Determine the [X, Y] coordinate at the center of the cell enclosing the given text.  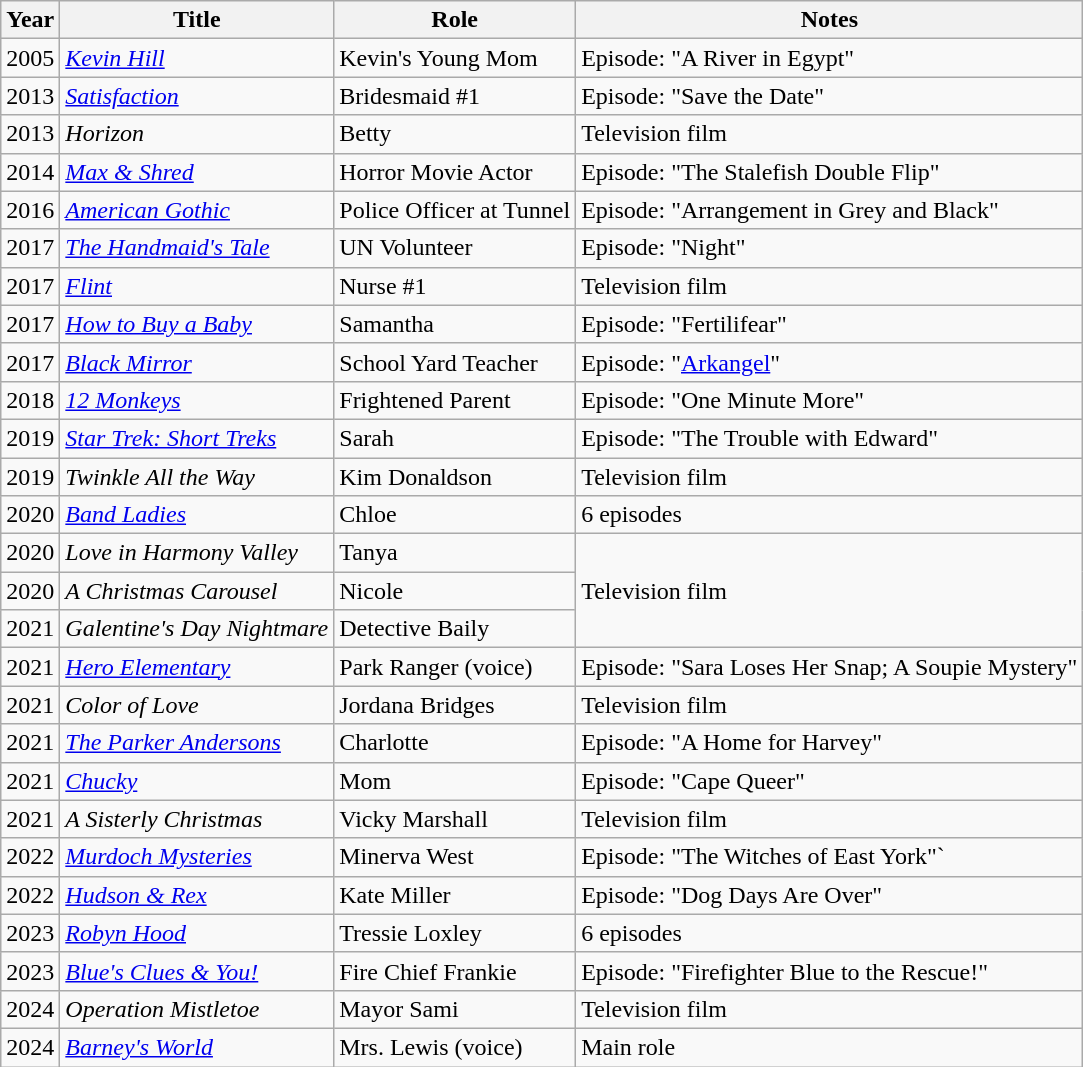
Love in Harmony Valley [197, 553]
Twinkle All the Way [197, 477]
Episode: "One Minute More" [830, 400]
Frightened Parent [455, 400]
The Handmaid's Tale [197, 248]
Tanya [455, 553]
Robyn Hood [197, 933]
Bridesmaid #1 [455, 96]
Episode: "The Stalefish Double Flip" [830, 172]
Black Mirror [197, 362]
Episode: "The Trouble with Edward" [830, 438]
Nicole [455, 591]
Park Ranger (voice) [455, 667]
Barney's World [197, 1047]
Galentine's Day Nightmare [197, 629]
Notes [830, 20]
Mrs. Lewis (voice) [455, 1047]
Charlotte [455, 743]
Episode: "The Witches of East York"` [830, 857]
Episode: "A River in Egypt" [830, 58]
Kevin Hill [197, 58]
Episode: "Fertilifear" [830, 324]
Sarah [455, 438]
Chucky [197, 781]
Flint [197, 286]
Murdoch Mysteries [197, 857]
A Christmas Carousel [197, 591]
Episode: "Firefighter Blue to the Rescue!" [830, 971]
Operation Mistletoe [197, 1009]
Year [30, 20]
Episode: "A Home for Harvey" [830, 743]
A Sisterly Christmas [197, 819]
Title [197, 20]
Vicky Marshall [455, 819]
How to Buy a Baby [197, 324]
Mom [455, 781]
Role [455, 20]
Hero Elementary [197, 667]
Jordana Bridges [455, 705]
Episode: "Dog Days Are Over" [830, 895]
Episode: "Cape Queer" [830, 781]
Hudson & Rex [197, 895]
Main role [830, 1047]
Max & Shred [197, 172]
Blue's Clues & You! [197, 971]
2005 [30, 58]
Fire Chief Frankie [455, 971]
Color of Love [197, 705]
Kate Miller [455, 895]
Episode: "Save the Date" [830, 96]
Kim Donaldson [455, 477]
Nurse #1 [455, 286]
2016 [30, 210]
Kevin's Young Mom [455, 58]
Episode: "Arrangement in Grey and Black" [830, 210]
Episode: "Night" [830, 248]
Star Trek: Short Treks [197, 438]
Minerva West [455, 857]
Police Officer at Tunnel [455, 210]
Satisfaction [197, 96]
Horror Movie Actor [455, 172]
Tressie Loxley [455, 933]
Detective Baily [455, 629]
UN Volunteer [455, 248]
School Yard Teacher [455, 362]
Mayor Sami [455, 1009]
12 Monkeys [197, 400]
2014 [30, 172]
Episode: "Arkangel" [830, 362]
American Gothic [197, 210]
The Parker Andersons [197, 743]
Episode: "Sara Loses Her Snap; A Soupie Mystery" [830, 667]
Chloe [455, 515]
Horizon [197, 134]
Band Ladies [197, 515]
Betty [455, 134]
Samantha [455, 324]
2018 [30, 400]
